Search for the cell housing the specified text and yield its [x, y] center coordinate. 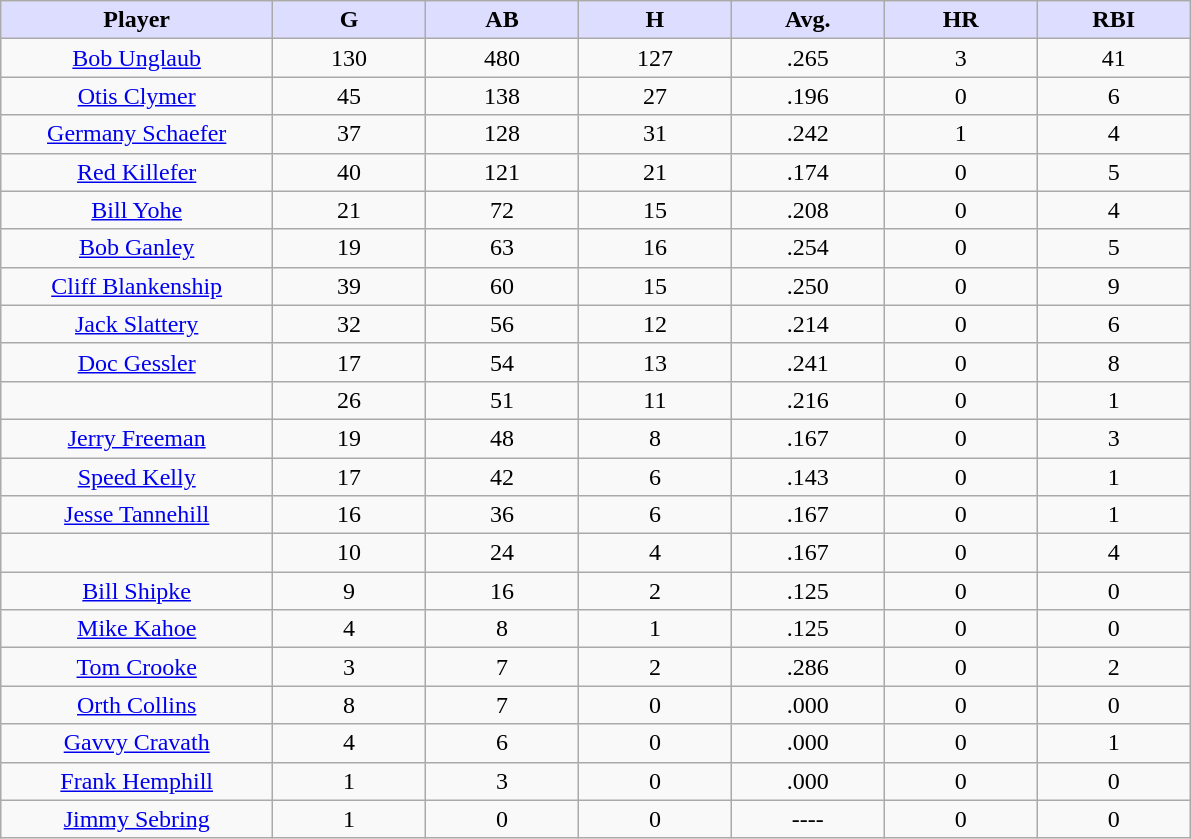
37 [350, 134]
.241 [808, 362]
Frank Hemphill [137, 781]
10 [350, 553]
Avg. [808, 20]
130 [350, 58]
11 [654, 400]
54 [502, 362]
56 [502, 324]
Player [137, 20]
.286 [808, 667]
Jerry Freeman [137, 438]
51 [502, 400]
Jesse Tannehill [137, 515]
480 [502, 58]
41 [1114, 58]
Jimmy Sebring [137, 819]
Red Killefer [137, 172]
.214 [808, 324]
.174 [808, 172]
H [654, 20]
45 [350, 96]
Germany Schaefer [137, 134]
121 [502, 172]
.250 [808, 286]
31 [654, 134]
Otis Clymer [137, 96]
24 [502, 553]
32 [350, 324]
128 [502, 134]
Orth Collins [137, 705]
40 [350, 172]
.208 [808, 210]
12 [654, 324]
60 [502, 286]
---- [808, 819]
13 [654, 362]
Cliff Blankenship [137, 286]
Bill Yohe [137, 210]
138 [502, 96]
AB [502, 20]
Gavvy Cravath [137, 743]
.265 [808, 58]
72 [502, 210]
27 [654, 96]
.254 [808, 248]
39 [350, 286]
.143 [808, 477]
63 [502, 248]
.216 [808, 400]
Jack Slattery [137, 324]
.242 [808, 134]
26 [350, 400]
Doc Gessler [137, 362]
G [350, 20]
RBI [1114, 20]
36 [502, 515]
127 [654, 58]
Tom Crooke [137, 667]
Bill Shipke [137, 591]
42 [502, 477]
.196 [808, 96]
HR [960, 20]
Bob Ganley [137, 248]
48 [502, 438]
Speed Kelly [137, 477]
Bob Unglaub [137, 58]
Mike Kahoe [137, 629]
